Return the (x, y) coordinate for the center point of the cell that contains the specified text.  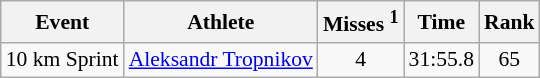
4 (361, 60)
Time (442, 22)
65 (510, 60)
Aleksandr Tropnikov (221, 60)
Misses 1 (361, 22)
10 km Sprint (62, 60)
Athlete (221, 22)
31:55.8 (442, 60)
Event (62, 22)
Rank (510, 22)
